Locate the cell with the specified text and output its [x, y] center coordinate. 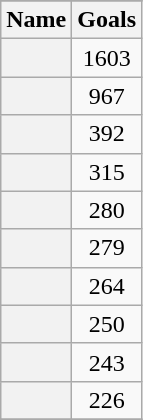
392 [107, 134]
315 [107, 172]
1603 [107, 58]
Goals [107, 20]
279 [107, 248]
Name [36, 20]
967 [107, 96]
226 [107, 400]
243 [107, 362]
280 [107, 210]
264 [107, 286]
250 [107, 324]
